Locate the cell with the specified text and output its (X, Y) center coordinate. 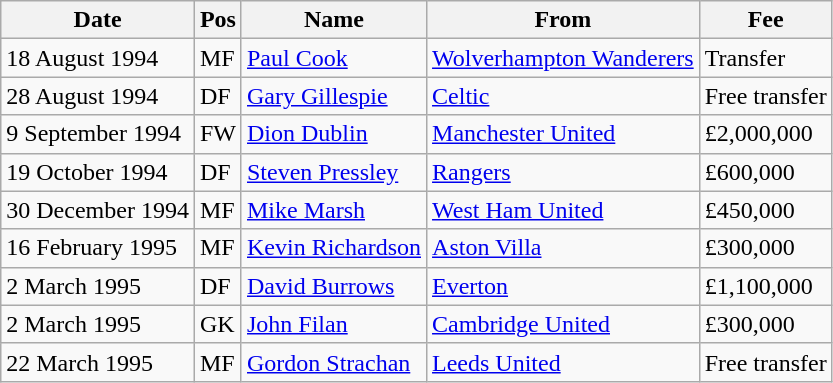
Gary Gillespie (334, 96)
Steven Pressley (334, 172)
Paul Cook (334, 58)
From (564, 20)
Gordon Strachan (334, 362)
16 February 1995 (98, 248)
£450,000 (766, 210)
Pos (218, 20)
Wolverhampton Wanderers (564, 58)
Aston Villa (564, 248)
18 August 1994 (98, 58)
Fee (766, 20)
Rangers (564, 172)
Everton (564, 286)
19 October 1994 (98, 172)
David Burrows (334, 286)
28 August 1994 (98, 96)
Leeds United (564, 362)
West Ham United (564, 210)
Date (98, 20)
£600,000 (766, 172)
Celtic (564, 96)
Transfer (766, 58)
£2,000,000 (766, 134)
GK (218, 324)
9 September 1994 (98, 134)
John Filan (334, 324)
FW (218, 134)
Name (334, 20)
30 December 1994 (98, 210)
Mike Marsh (334, 210)
Manchester United (564, 134)
22 March 1995 (98, 362)
Kevin Richardson (334, 248)
Dion Dublin (334, 134)
Cambridge United (564, 324)
£1,100,000 (766, 286)
